Scan for the cell matching the given text and deliver its (x, y) coordinate at center. 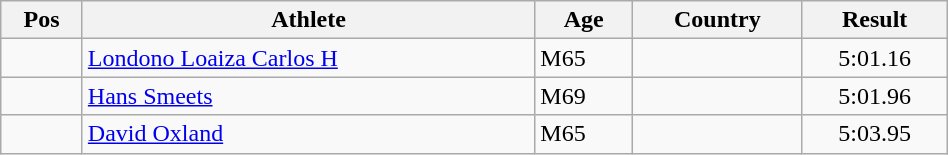
Age (584, 20)
5:03.95 (874, 134)
5:01.96 (874, 96)
Result (874, 20)
David Oxland (308, 134)
Country (718, 20)
Pos (42, 20)
Athlete (308, 20)
M69 (584, 96)
Londono Loaiza Carlos H (308, 58)
5:01.16 (874, 58)
Hans Smeets (308, 96)
